Determine the [x, y] coordinate at the center of the cell enclosing the given text.  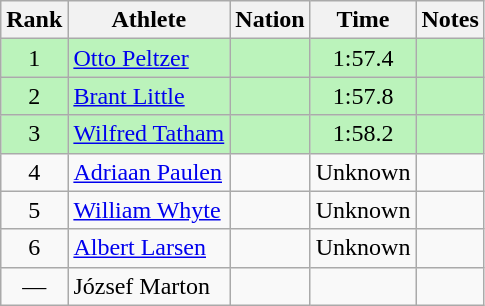
1 [34, 58]
Otto Peltzer [149, 58]
Athlete [149, 20]
1:58.2 [363, 134]
Albert Larsen [149, 248]
Wilfred Tatham [149, 134]
4 [34, 172]
Time [363, 20]
Brant Little [149, 96]
Rank [34, 20]
József Marton [149, 286]
2 [34, 96]
— [34, 286]
1:57.8 [363, 96]
5 [34, 210]
6 [34, 248]
Nation [270, 20]
Adriaan Paulen [149, 172]
3 [34, 134]
1:57.4 [363, 58]
William Whyte [149, 210]
Notes [450, 20]
